For the text-containing cell, return its midpoint in [X, Y] coordinate format. 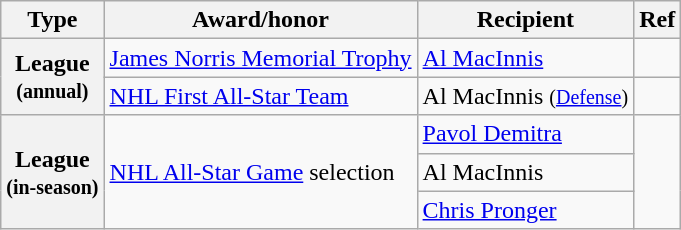
Al MacInnis (Defense) [526, 96]
Ref [658, 20]
NHL First All-Star Team [260, 96]
Award/honor [260, 20]
James Norris Memorial Trophy [260, 58]
Recipient [526, 20]
League(annual) [52, 77]
Type [52, 20]
NHL All-Star Game selection [260, 172]
Chris Pronger [526, 210]
Pavol Demitra [526, 134]
League(in-season) [52, 172]
